Detect which cell encompasses the target text, then output its [x, y] center coordinate. 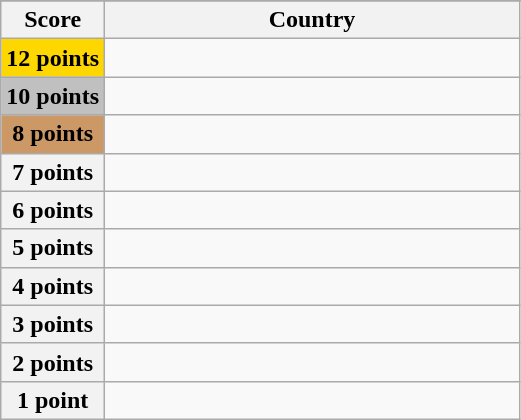
3 points [53, 324]
7 points [53, 172]
8 points [53, 134]
2 points [53, 362]
4 points [53, 286]
12 points [53, 58]
Country [312, 20]
6 points [53, 210]
10 points [53, 96]
1 point [53, 400]
Score [53, 20]
5 points [53, 248]
